Find where the given text appears and provide that cell's center as (x, y) coordinate. 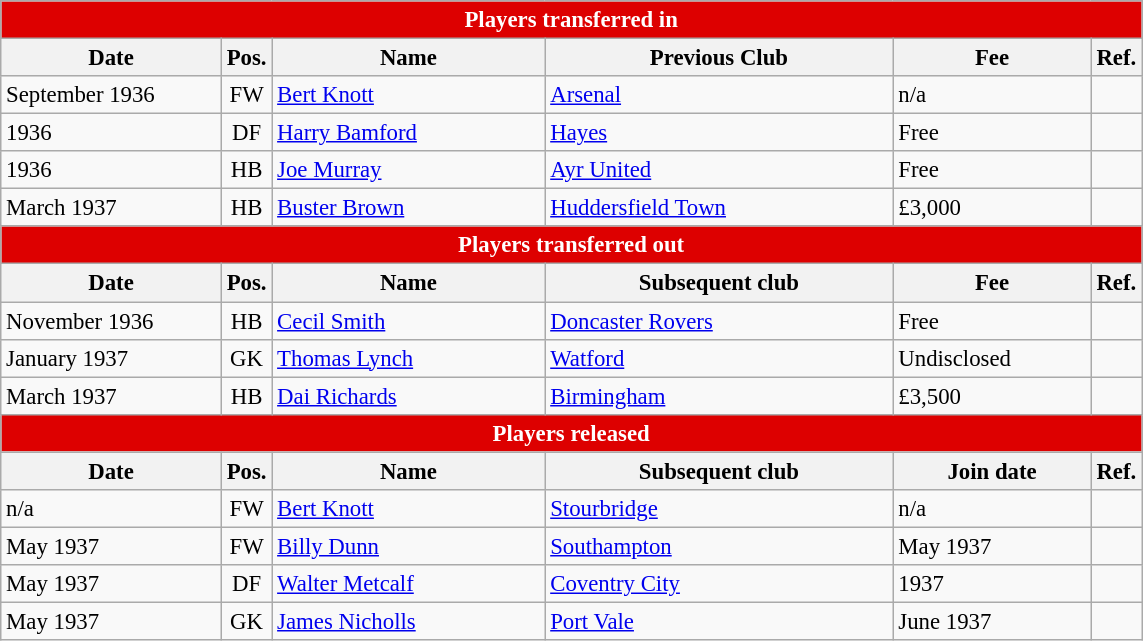
£3,500 (992, 396)
Stourbridge (719, 509)
Birmingham (719, 396)
June 1937 (992, 621)
Players transferred out (572, 245)
Players released (572, 433)
Thomas Lynch (408, 358)
Undisclosed (992, 358)
Players transferred in (572, 20)
Dai Richards (408, 396)
Hayes (719, 133)
Huddersfield Town (719, 208)
Arsenal (719, 95)
September 1936 (112, 95)
Port Vale (719, 621)
Doncaster Rovers (719, 321)
Harry Bamford (408, 133)
Previous Club (719, 58)
Joe Murray (408, 170)
Watford (719, 358)
Buster Brown (408, 208)
Ayr United (719, 170)
Join date (992, 471)
Walter Metcalf (408, 584)
Coventry City (719, 584)
January 1937 (112, 358)
James Nicholls (408, 621)
1937 (992, 584)
November 1936 (112, 321)
Billy Dunn (408, 546)
£3,000 (992, 208)
Southampton (719, 546)
Cecil Smith (408, 321)
